Locate the cell with the specified text and output its [X, Y] center coordinate. 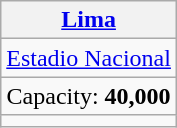
Estadio Nacional [89, 58]
Lima [89, 20]
Capacity: 40,000 [89, 96]
